Determine the (x, y) coordinate at the center of the cell enclosing the given text.  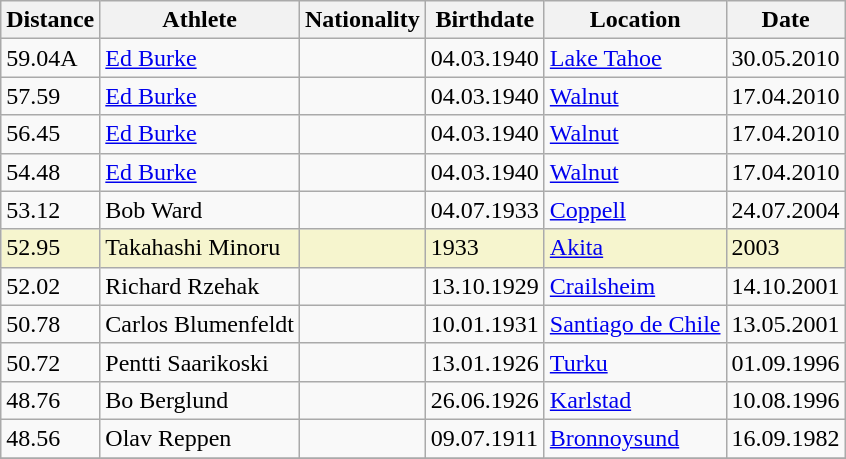
Turku (635, 362)
53.12 (50, 210)
Takahashi Minoru (200, 248)
1933 (484, 248)
50.72 (50, 362)
48.56 (50, 438)
Carlos Blumenfeldt (200, 324)
Distance (50, 20)
Santiago de Chile (635, 324)
Karlstad (635, 400)
26.06.1926 (484, 400)
Location (635, 20)
Date (786, 20)
04.07.1933 (484, 210)
Olav Reppen (200, 438)
56.45 (50, 134)
Lake Tahoe (635, 58)
Crailsheim (635, 286)
16.09.1982 (786, 438)
Pentti Saarikoski (200, 362)
30.05.2010 (786, 58)
Akita (635, 248)
50.78 (50, 324)
54.48 (50, 172)
57.59 (50, 96)
10.01.1931 (484, 324)
52.02 (50, 286)
01.09.1996 (786, 362)
Richard Rzehak (200, 286)
14.10.2001 (786, 286)
Bob Ward (200, 210)
48.76 (50, 400)
24.07.2004 (786, 210)
2003 (786, 248)
52.95 (50, 248)
09.07.1911 (484, 438)
13.10.1929 (484, 286)
Athlete (200, 20)
13.05.2001 (786, 324)
13.01.1926 (484, 362)
Coppell (635, 210)
10.08.1996 (786, 400)
Bo Berglund (200, 400)
Nationality (363, 20)
Bronnoysund (635, 438)
59.04A (50, 58)
Birthdate (484, 20)
